Determine the (x, y) coordinate at the center of the cell enclosing the given text.  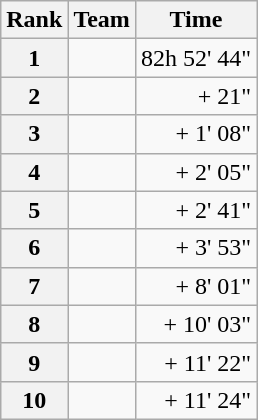
+ 21" (196, 96)
82h 52' 44" (196, 58)
1 (34, 58)
+ 3' 53" (196, 248)
9 (34, 362)
6 (34, 248)
+ 8' 01" (196, 286)
4 (34, 172)
2 (34, 96)
+ 2' 41" (196, 210)
5 (34, 210)
+ 11' 24" (196, 400)
Rank (34, 20)
+ 10' 03" (196, 324)
7 (34, 286)
+ 1' 08" (196, 134)
Team (102, 20)
+ 2' 05" (196, 172)
Time (196, 20)
+ 11' 22" (196, 362)
8 (34, 324)
10 (34, 400)
3 (34, 134)
